For the text-containing cell, return its midpoint in (X, Y) coordinate format. 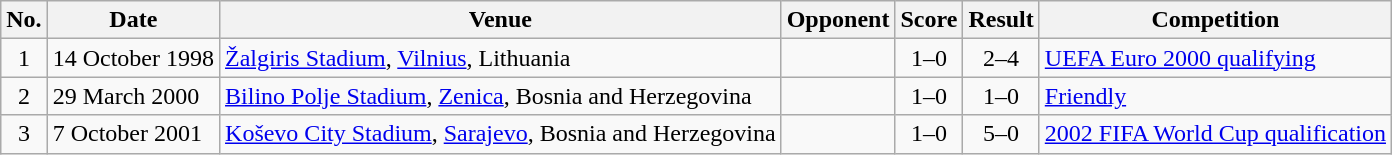
Žalgiris Stadium, Vilnius, Lithuania (501, 58)
2 (24, 96)
Opponent (838, 20)
Competition (1215, 20)
5–0 (1001, 134)
Bilino Polje Stadium, Zenica, Bosnia and Herzegovina (501, 96)
Result (1001, 20)
3 (24, 134)
Score (929, 20)
1 (24, 58)
2002 FIFA World Cup qualification (1215, 134)
Koševo City Stadium, Sarajevo, Bosnia and Herzegovina (501, 134)
UEFA Euro 2000 qualifying (1215, 58)
Venue (501, 20)
14 October 1998 (133, 58)
2–4 (1001, 58)
29 March 2000 (133, 96)
Date (133, 20)
7 October 2001 (133, 134)
No. (24, 20)
Friendly (1215, 96)
